Scan for the cell matching the given text and deliver its (x, y) coordinate at center. 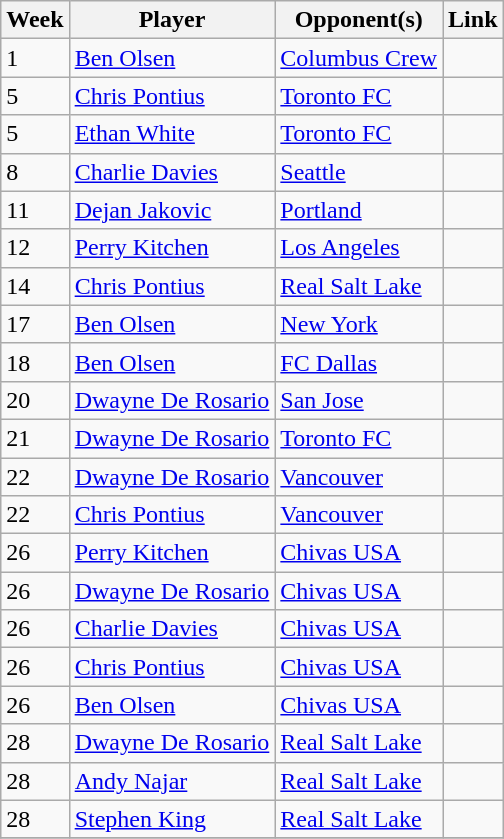
New York (359, 324)
Ethan White (172, 134)
18 (35, 362)
Stephen King (172, 819)
Player (172, 20)
17 (35, 324)
12 (35, 248)
Columbus Crew (359, 58)
Portland (359, 210)
San Jose (359, 400)
Andy Najar (172, 781)
Opponent(s) (359, 20)
8 (35, 172)
21 (35, 438)
Seattle (359, 172)
Link (473, 20)
11 (35, 210)
Week (35, 20)
FC Dallas (359, 362)
20 (35, 400)
Los Angeles (359, 248)
14 (35, 286)
Dejan Jakovic (172, 210)
1 (35, 58)
